Return the [x, y] coordinate for the center point of the cell that contains the specified text.  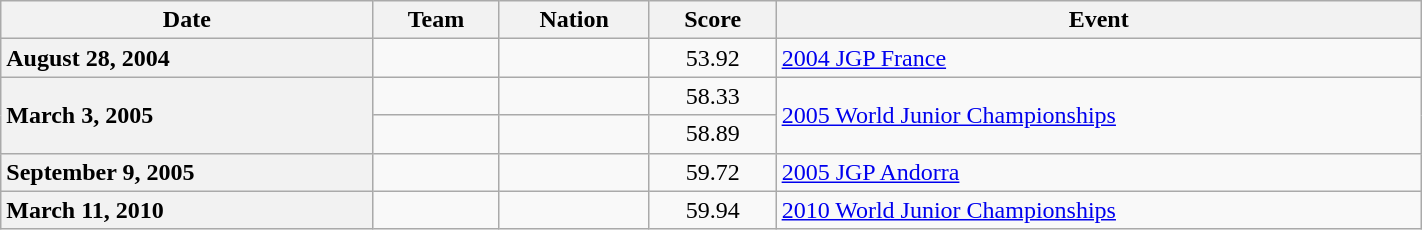
59.94 [712, 210]
September 9, 2005 [187, 172]
2010 World Junior Championships [1098, 210]
2005 World Junior Championships [1098, 115]
March 3, 2005 [187, 115]
59.72 [712, 172]
53.92 [712, 58]
Team [436, 20]
Date [187, 20]
58.33 [712, 96]
2005 JGP Andorra [1098, 172]
March 11, 2010 [187, 210]
58.89 [712, 134]
Nation [574, 20]
August 28, 2004 [187, 58]
2004 JGP France [1098, 58]
Event [1098, 20]
Score [712, 20]
